From the cell containing the given text, extract its center point as (X, Y) coordinate. 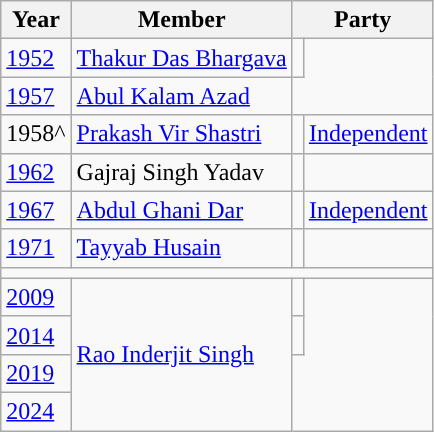
1971 (36, 248)
Prakash Vir Shastri (182, 134)
Rao Inderjit Singh (182, 354)
1957 (36, 96)
Gajraj Singh Yadav (182, 172)
2019 (36, 373)
1958^ (36, 134)
Abdul Ghani Dar (182, 210)
Thakur Das Bhargava (182, 58)
Tayyab Husain (182, 248)
1962 (36, 172)
1952 (36, 58)
2014 (36, 335)
Member (182, 20)
Year (36, 20)
Abul Kalam Azad (182, 96)
Party (362, 20)
2009 (36, 297)
1967 (36, 210)
2024 (36, 411)
